Scan for the cell matching the given text and deliver its [x, y] coordinate at center. 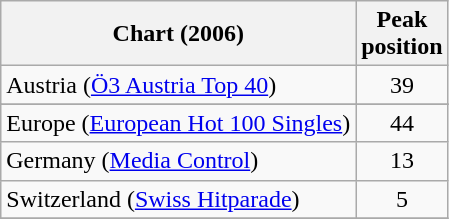
13 [402, 161]
Austria (Ö3 Austria Top 40) [178, 85]
Europe (European Hot 100 Singles) [178, 123]
39 [402, 85]
Switzerland (Swiss Hitparade) [178, 199]
44 [402, 123]
Germany (Media Control) [178, 161]
Peakposition [402, 34]
Chart (2006) [178, 34]
5 [402, 199]
